Return (X, Y) of the center of cell containing provided text 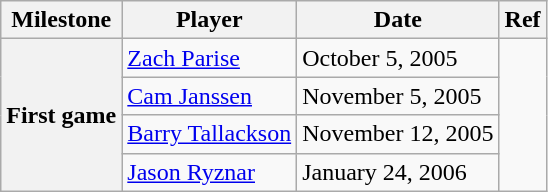
Barry Tallackson (210, 134)
Milestone (62, 20)
October 5, 2005 (398, 58)
First game (62, 115)
Jason Ryznar (210, 172)
January 24, 2006 (398, 172)
November 12, 2005 (398, 134)
Player (210, 20)
November 5, 2005 (398, 96)
Cam Janssen (210, 96)
Date (398, 20)
Zach Parise (210, 58)
Ref (522, 20)
